From the cell containing the given text, extract its center point as [x, y] coordinate. 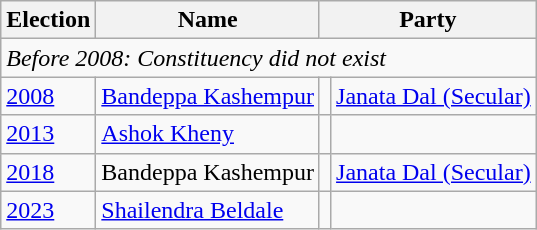
Party [428, 20]
Shailendra Beldale [208, 210]
Before 2008: Constituency did not exist [268, 58]
2013 [48, 134]
2008 [48, 96]
2023 [48, 210]
Name [208, 20]
Election [48, 20]
Ashok Kheny [208, 134]
2018 [48, 172]
